Extract the [X, Y] coordinate from the center of the cell holding the provided text.  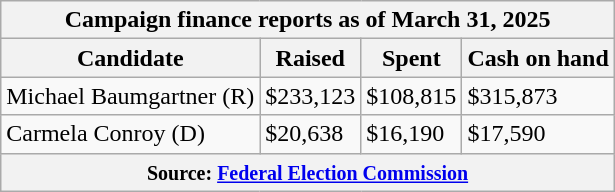
Raised [310, 58]
$20,638 [310, 134]
$108,815 [412, 96]
$315,873 [538, 96]
$16,190 [412, 134]
Campaign finance reports as of March 31, 2025 [308, 20]
Cash on hand [538, 58]
Carmela Conroy (D) [130, 134]
$233,123 [310, 96]
$17,590 [538, 134]
Spent [412, 58]
Michael Baumgartner (R) [130, 96]
Candidate [130, 58]
Source: Federal Election Commission [308, 172]
